Return [x, y] of the center of cell containing provided text 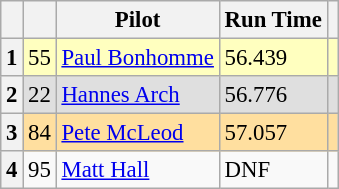
57.057 [273, 133]
3 [12, 133]
Pete McLeod [138, 133]
DNF [273, 170]
Run Time [273, 20]
Paul Bonhomme [138, 58]
1 [12, 58]
56.776 [273, 95]
4 [12, 170]
Hannes Arch [138, 95]
55 [40, 58]
22 [40, 95]
2 [12, 95]
Matt Hall [138, 170]
84 [40, 133]
95 [40, 170]
56.439 [273, 58]
Pilot [138, 20]
